Scan for the cell matching the given text and deliver its [x, y] coordinate at center. 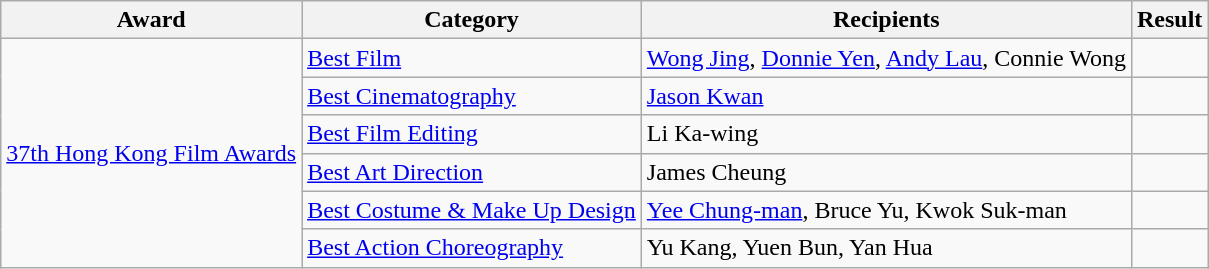
Best Cinematography [472, 96]
Yee Chung-man, Bruce Yu, Kwok Suk-man [886, 210]
James Cheung [886, 172]
Recipients [886, 20]
Yu Kang, Yuen Bun, Yan Hua [886, 248]
Best Film Editing [472, 134]
Best Costume & Make Up Design [472, 210]
Li Ka-wing [886, 134]
Jason Kwan [886, 96]
Best Film [472, 58]
Category [472, 20]
37th Hong Kong Film Awards [152, 153]
Result [1169, 20]
Wong Jing, Donnie Yen, Andy Lau, Connie Wong [886, 58]
Award [152, 20]
Best Art Direction [472, 172]
Best Action Choreography [472, 248]
